Detect which cell encompasses the target text, then output its (X, Y) center coordinate. 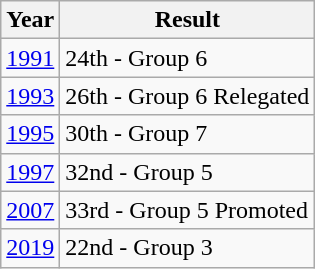
1995 (30, 134)
1993 (30, 96)
1997 (30, 172)
2019 (30, 248)
2007 (30, 210)
33rd - Group 5 Promoted (188, 210)
22nd - Group 3 (188, 248)
26th - Group 6 Relegated (188, 96)
Year (30, 20)
24th - Group 6 (188, 58)
32nd - Group 5 (188, 172)
1991 (30, 58)
Result (188, 20)
30th - Group 7 (188, 134)
